Search for the cell housing the specified text and yield its (x, y) center coordinate. 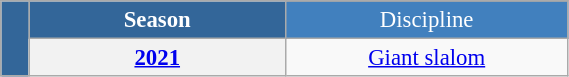
Season (157, 20)
Giant slalom (426, 58)
Discipline (426, 20)
2021 (157, 58)
